Return [x, y] of the center of cell containing provided text 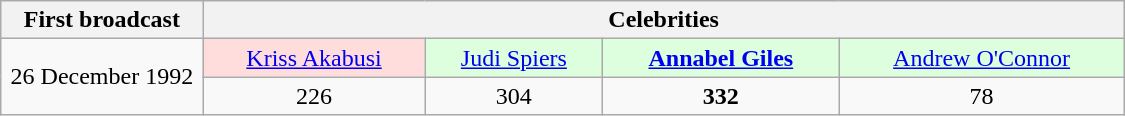
Judi Spiers [514, 58]
304 [514, 96]
First broadcast [102, 20]
332 [721, 96]
26 December 1992 [102, 77]
Andrew O'Connor [982, 58]
Kriss Akabusi [314, 58]
Annabel Giles [721, 58]
Celebrities [664, 20]
78 [982, 96]
226 [314, 96]
